Provide the [X, Y] coordinate of the cell's center where the given text is located.  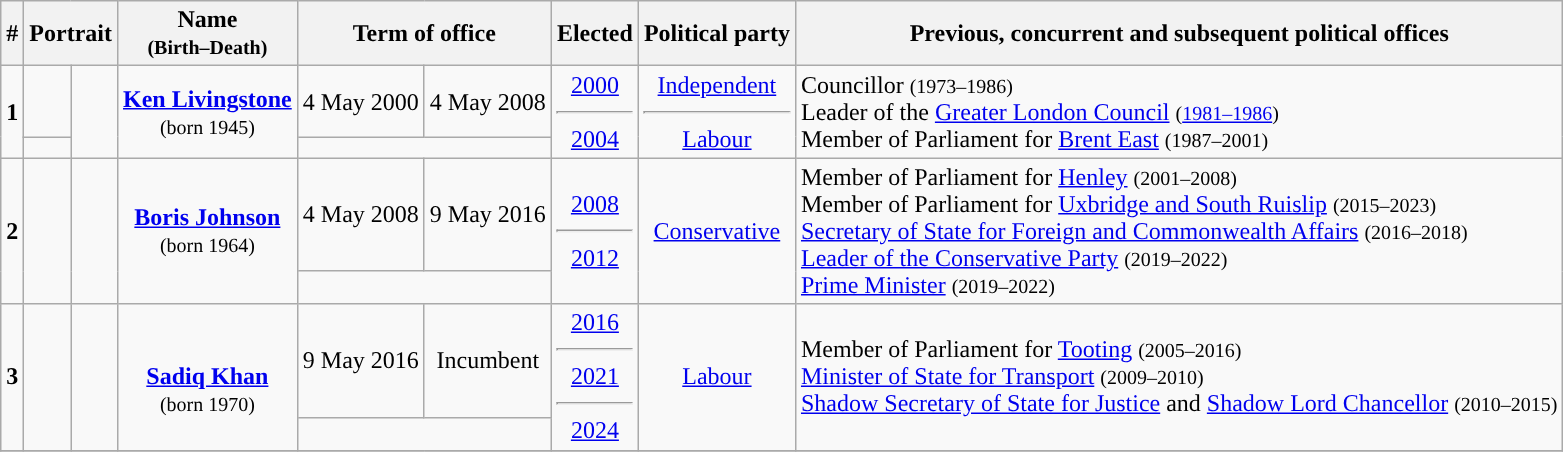
Boris Johnson(born 1964) [207, 231]
# [12, 34]
Sadiq Khan(born 1970) [207, 377]
Elected [594, 34]
201620212024 [594, 377]
2 [12, 231]
Previous, concurrent and subsequent political offices [1179, 34]
4 May 2000 [360, 102]
Term of office [424, 34]
3 [12, 377]
IndependentLabour [716, 112]
Labour [716, 377]
Councillor (1973–1986)Leader of the Greater London Council (1981–1986)Member of Parliament for Brent East (1987–2001) [1179, 112]
1 [12, 112]
Portrait [71, 34]
20082012 [594, 231]
Political party [716, 34]
Incumbent [488, 360]
Conservative [716, 231]
Ken Livingstone(born 1945) [207, 112]
Name(Birth–Death) [207, 34]
20002004 [594, 112]
